Return the (x, y) coordinate for the center point of the cell that contains the specified text.  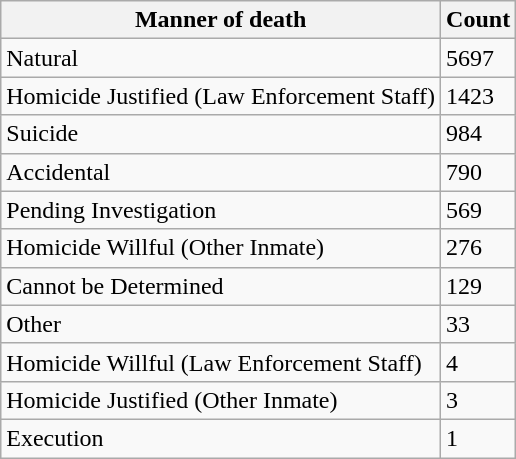
4 (478, 362)
Other (221, 324)
Accidental (221, 172)
33 (478, 324)
984 (478, 134)
1423 (478, 96)
1 (478, 438)
129 (478, 286)
276 (478, 248)
790 (478, 172)
Homicide Justified (Other Inmate) (221, 400)
Homicide Justified (Law Enforcement Staff) (221, 96)
Cannot be Determined (221, 286)
Execution (221, 438)
Count (478, 20)
Homicide Willful (Law Enforcement Staff) (221, 362)
Homicide Willful (Other Inmate) (221, 248)
Manner of death (221, 20)
Suicide (221, 134)
Pending Investigation (221, 210)
5697 (478, 58)
569 (478, 210)
Natural (221, 58)
3 (478, 400)
